Find where the given text appears and provide that cell's center as [X, Y] coordinate. 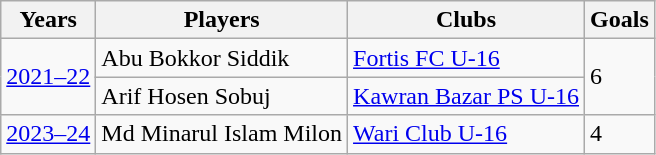
Arif Hosen Sobuj [222, 96]
Wari Club U-16 [466, 134]
Abu Bokkor Siddik [222, 58]
Years [48, 20]
Kawran Bazar PS U-16 [466, 96]
6 [620, 77]
Clubs [466, 20]
Md Minarul Islam Milon [222, 134]
2023–24 [48, 134]
2021–22 [48, 77]
Players [222, 20]
4 [620, 134]
Fortis FC U-16 [466, 58]
Goals [620, 20]
